Identify which cell holds the provided text, then report its [x, y] central coordinate. 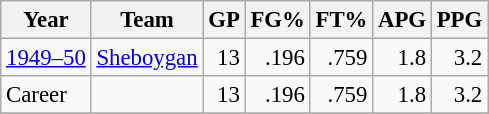
Sheboygan [147, 58]
APG [402, 20]
PPG [459, 20]
1949–50 [46, 58]
Career [46, 95]
Team [147, 20]
FT% [342, 20]
GP [224, 20]
Year [46, 20]
FG% [278, 20]
